Scan for the cell matching the given text and deliver its [x, y] coordinate at center. 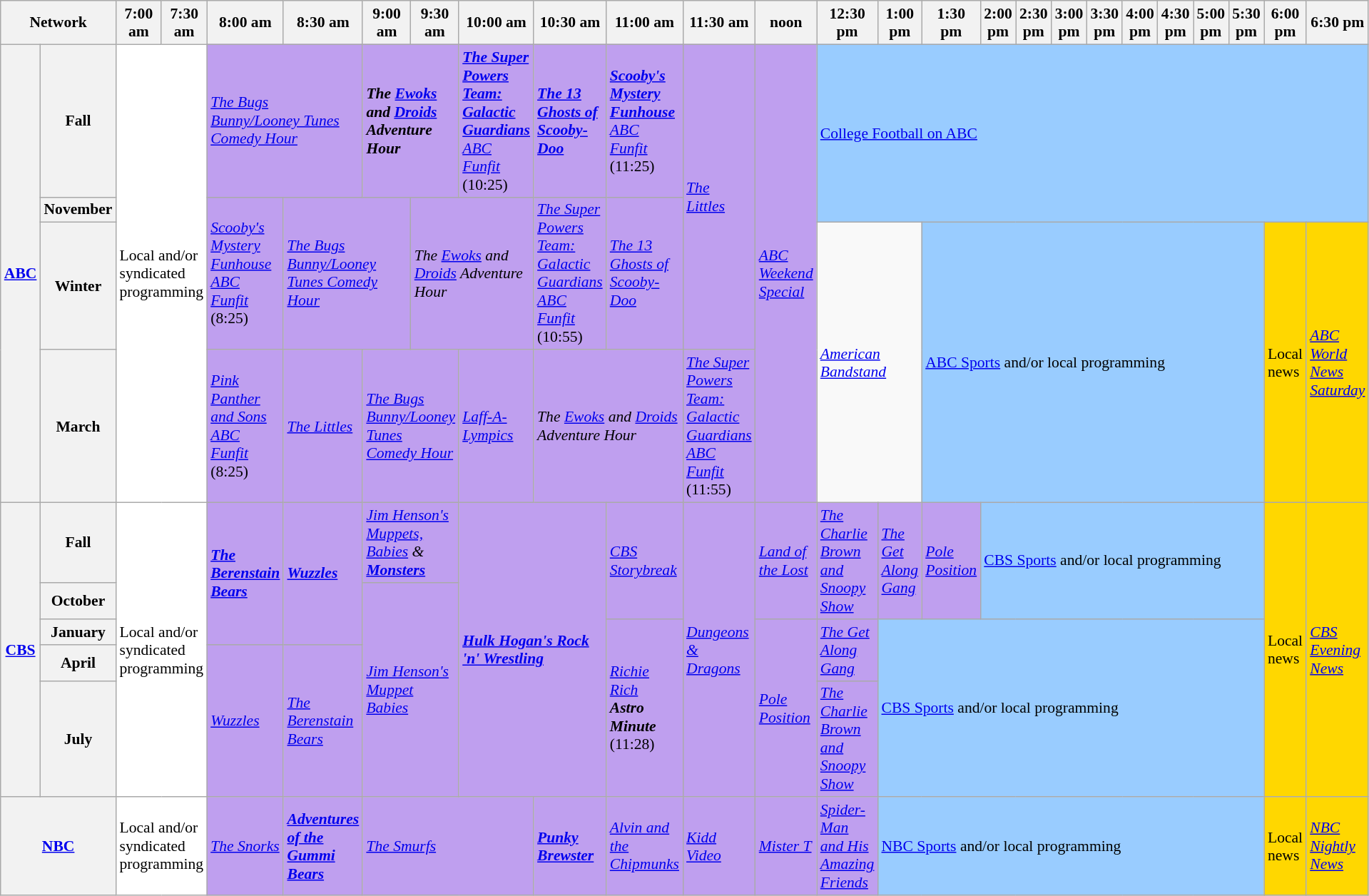
CBS [21, 651]
10:30 am [570, 23]
3:30 pm [1104, 23]
Punky Brewster [570, 847]
2:30 pm [1034, 23]
American Bandstand [869, 362]
Hulk Hogan's Rock 'n' Wrestling [532, 651]
October [78, 601]
Jim Henson's Muppets, Babies & Monsters [411, 543]
April [78, 662]
6:00 pm [1286, 23]
The Super Powers Team: Galactic GuardiansABC Funfit (11:55) [719, 427]
ABC World News Saturday [1337, 362]
Scooby's Mystery FunhouseABC Funfit (8:25) [245, 273]
Kidd Video [719, 847]
Pink Panther and Sons ABC Funfit (8:25) [245, 427]
The Smurfs [448, 847]
Richie Rich Astro Minute (11:28) [645, 708]
9:00 am [387, 23]
NBC Sports and/or local programming [1070, 847]
Land of the Lost [786, 561]
Winter [78, 286]
Dungeons & Dragons [719, 651]
Network [58, 23]
January [78, 632]
The Super Powers Team: Galactic GuardiansABC Funfit (10:25) [497, 121]
10:00 am [497, 23]
12:30 pm [848, 23]
NBC [58, 847]
1:00 pm [900, 23]
The Snorks [245, 847]
ABC Weekend Special [786, 273]
5:30 pm [1246, 23]
Jim Henson's Muppet Babies [411, 691]
8:00 am [245, 23]
8:30 am [322, 23]
4:00 pm [1140, 23]
ABC [21, 273]
College Football on ABC [1093, 133]
The Super Powers Team: Galactic GuardiansABC Funfit (10:55) [570, 273]
9:30 am [435, 23]
7:30 am [184, 23]
3:00 pm [1069, 23]
noon [786, 23]
4:30 pm [1176, 23]
CBS Storybreak [645, 561]
CBS Evening News [1337, 651]
5:00 pm [1211, 23]
November [78, 210]
Mister T [786, 847]
NBC Nightly News [1337, 847]
Laff-A-Lympics [497, 427]
March [78, 427]
ABC Sports and/or local programming [1093, 362]
6:30 pm [1337, 23]
1:30 pm [951, 23]
Scooby's Mystery FunhouseABC Funfit (11:25) [645, 121]
Adventures of the Gummi Bears [322, 847]
2:00 pm [998, 23]
July [78, 739]
7:00 am [138, 23]
Alvin and the Chipmunks [645, 847]
Spider-Man and His Amazing Friends [848, 847]
11:30 am [719, 23]
11:00 am [645, 23]
